Provide the [x, y] coordinate of the cell's center where the given text is located.  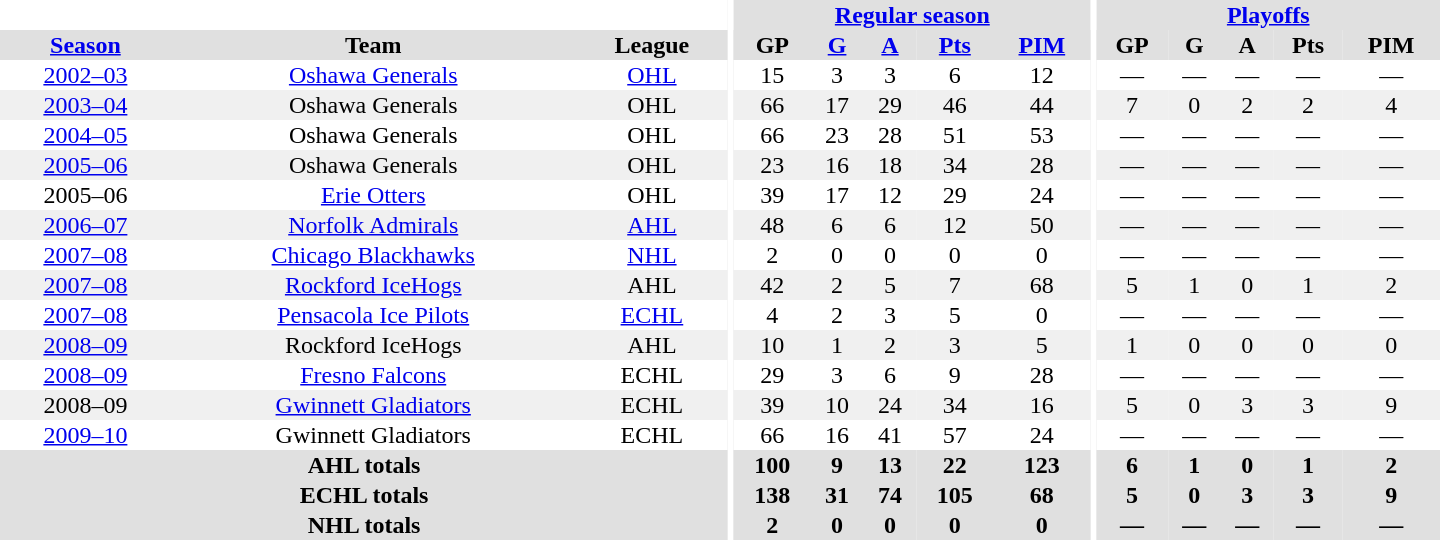
13 [890, 465]
138 [772, 495]
22 [956, 465]
2002–03 [86, 75]
42 [772, 285]
15 [772, 75]
74 [890, 495]
NHL [652, 255]
53 [1042, 135]
41 [890, 435]
44 [1042, 105]
50 [1042, 225]
31 [838, 495]
Playoffs [1268, 15]
Erie Otters [374, 195]
48 [772, 225]
AHL totals [364, 465]
Chicago Blackhawks [374, 255]
51 [956, 135]
2006–07 [86, 225]
League [652, 45]
Season [86, 45]
2003–04 [86, 105]
105 [956, 495]
Fresno Falcons [374, 375]
2004–05 [86, 135]
Norfolk Admirals [374, 225]
ECHL totals [364, 495]
18 [890, 165]
NHL totals [364, 525]
123 [1042, 465]
2009–10 [86, 435]
100 [772, 465]
Regular season [912, 15]
Pensacola Ice Pilots [374, 315]
57 [956, 435]
Team [374, 45]
46 [956, 105]
